Scan for the cell matching the given text and deliver its (x, y) coordinate at center. 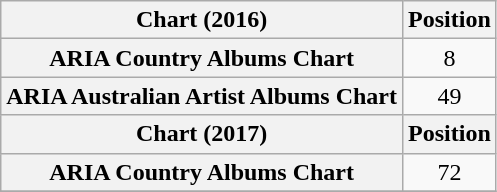
Chart (2017) (202, 134)
8 (450, 58)
72 (450, 172)
Chart (2016) (202, 20)
ARIA Australian Artist Albums Chart (202, 96)
49 (450, 96)
